Extract the [x, y] coordinate from the center of the cell holding the provided text.  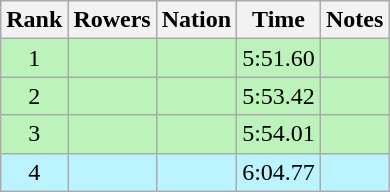
5:54.01 [279, 134]
Rowers [112, 20]
5:51.60 [279, 58]
3 [34, 134]
Rank [34, 20]
2 [34, 96]
6:04.77 [279, 172]
1 [34, 58]
4 [34, 172]
Time [279, 20]
Notes [354, 20]
5:53.42 [279, 96]
Nation [196, 20]
